Locate the cell with the specified text and output its (x, y) center coordinate. 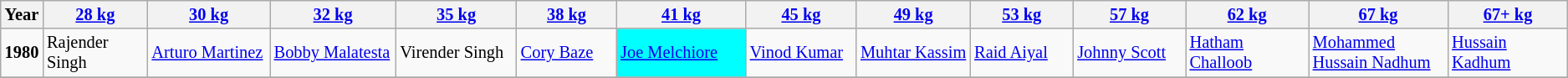
Hussain Kadhum (1508, 53)
62 kg (1248, 14)
Vinod Kumar (801, 53)
Hatham Challoob (1248, 53)
35 kg (457, 14)
Joe Melchiore (681, 53)
Bobby Malatesta (333, 53)
57 kg (1129, 14)
53 kg (1022, 14)
Arturo Martinez (209, 53)
67+ kg (1508, 14)
45 kg (801, 14)
Virender Singh (457, 53)
Cory Baze (567, 53)
1980 (22, 53)
30 kg (209, 14)
Johnny Scott (1129, 53)
67 kg (1378, 14)
49 kg (913, 14)
Year (22, 14)
38 kg (567, 14)
28 kg (95, 14)
41 kg (681, 14)
32 kg (333, 14)
Rajender Singh (95, 53)
Muhtar Kassim (913, 53)
Raid Aiyal (1022, 53)
Mohammed Hussain Nadhum (1378, 53)
